Capture the cell that displays the provided text and extract its (x, y) central coordinate. 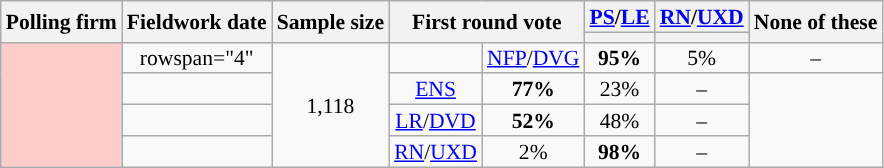
5% (702, 58)
98% (620, 152)
77% (534, 90)
52% (534, 120)
Polling firm (62, 22)
PS/LE (620, 16)
First round vote (486, 22)
rowspan="4" (197, 58)
Fieldwork date (197, 22)
48% (620, 120)
2% (534, 152)
ENS (436, 90)
23% (620, 90)
95% (620, 58)
LR/DVD (436, 120)
None of these (816, 22)
1,118 (330, 104)
Sample size (330, 22)
NFP/DVG (534, 58)
